Capture the cell that displays the provided text and extract its [X, Y] central coordinate. 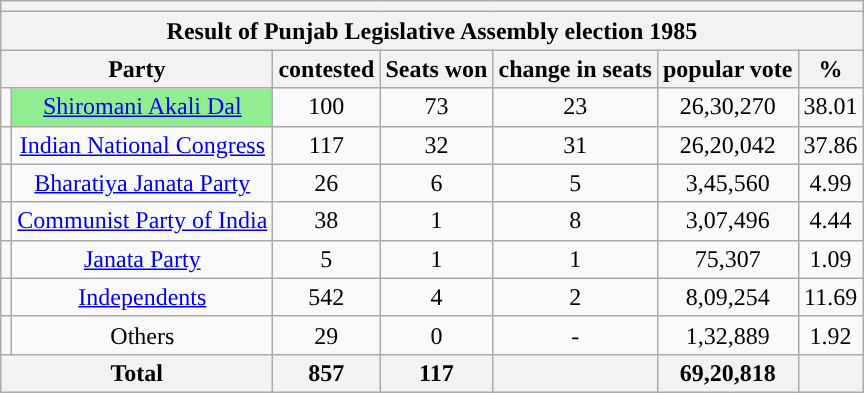
542 [326, 297]
26 [326, 183]
% [830, 69]
8,09,254 [728, 297]
Janata Party [142, 259]
Bharatiya Janata Party [142, 183]
4.44 [830, 221]
1.09 [830, 259]
73 [436, 107]
31 [575, 145]
3,45,560 [728, 183]
857 [326, 373]
23 [575, 107]
Shiromani Akali Dal [142, 107]
Result of Punjab Legislative Assembly election 1985 [432, 31]
popular vote [728, 69]
Indian National Congress [142, 145]
Communist Party of India [142, 221]
6 [436, 183]
2 [575, 297]
contested [326, 69]
Others [142, 335]
change in seats [575, 69]
26,30,270 [728, 107]
1,32,889 [728, 335]
4.99 [830, 183]
26,20,042 [728, 145]
11.69 [830, 297]
Total [137, 373]
75,307 [728, 259]
Party [137, 69]
29 [326, 335]
69,20,818 [728, 373]
38 [326, 221]
37.86 [830, 145]
Independents [142, 297]
3,07,496 [728, 221]
- [575, 335]
32 [436, 145]
1.92 [830, 335]
Seats won [436, 69]
8 [575, 221]
38.01 [830, 107]
100 [326, 107]
0 [436, 335]
4 [436, 297]
